Search for the cell housing the specified text and yield its (x, y) center coordinate. 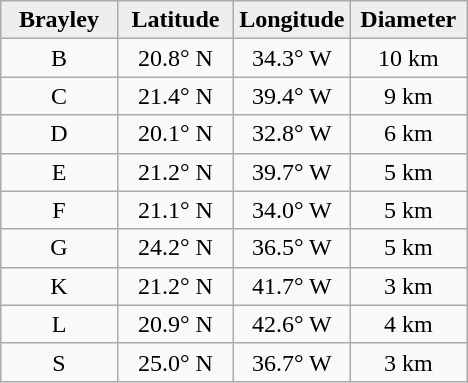
20.8° N (175, 58)
39.4° W (292, 96)
9 km (408, 96)
34.0° W (292, 210)
42.6° W (292, 324)
E (59, 172)
32.8° W (292, 134)
D (59, 134)
36.5° W (292, 248)
25.0° N (175, 362)
Brayley (59, 20)
41.7° W (292, 286)
6 km (408, 134)
4 km (408, 324)
34.3° W (292, 58)
B (59, 58)
K (59, 286)
10 km (408, 58)
F (59, 210)
S (59, 362)
21.4° N (175, 96)
G (59, 248)
20.1° N (175, 134)
Diameter (408, 20)
24.2° N (175, 248)
20.9° N (175, 324)
Longitude (292, 20)
21.1° N (175, 210)
36.7° W (292, 362)
C (59, 96)
Latitude (175, 20)
39.7° W (292, 172)
L (59, 324)
